Extract the [x, y] coordinate from the center of the cell holding the provided text.  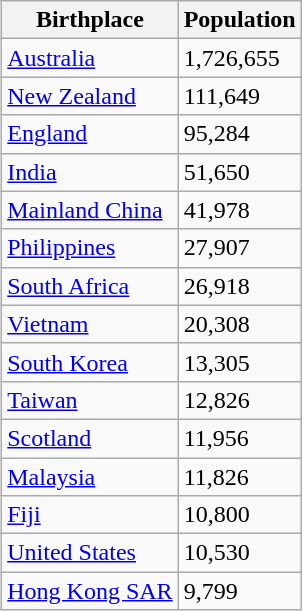
New Zealand [90, 96]
12,826 [240, 400]
11,826 [240, 477]
26,918 [240, 286]
10,530 [240, 553]
Population [240, 20]
11,956 [240, 438]
India [90, 172]
9,799 [240, 591]
13,305 [240, 362]
95,284 [240, 134]
England [90, 134]
Mainland China [90, 210]
10,800 [240, 515]
Vietnam [90, 324]
United States [90, 553]
27,907 [240, 248]
Taiwan [90, 400]
1,726,655 [240, 58]
111,649 [240, 96]
Philippines [90, 248]
Scotland [90, 438]
South Korea [90, 362]
Australia [90, 58]
South Africa [90, 286]
51,650 [240, 172]
Birthplace [90, 20]
Fiji [90, 515]
20,308 [240, 324]
Malaysia [90, 477]
41,978 [240, 210]
Hong Kong SAR [90, 591]
